Pinpoint the cell where the given text exists, returning its (x, y) midpoint coordinate. 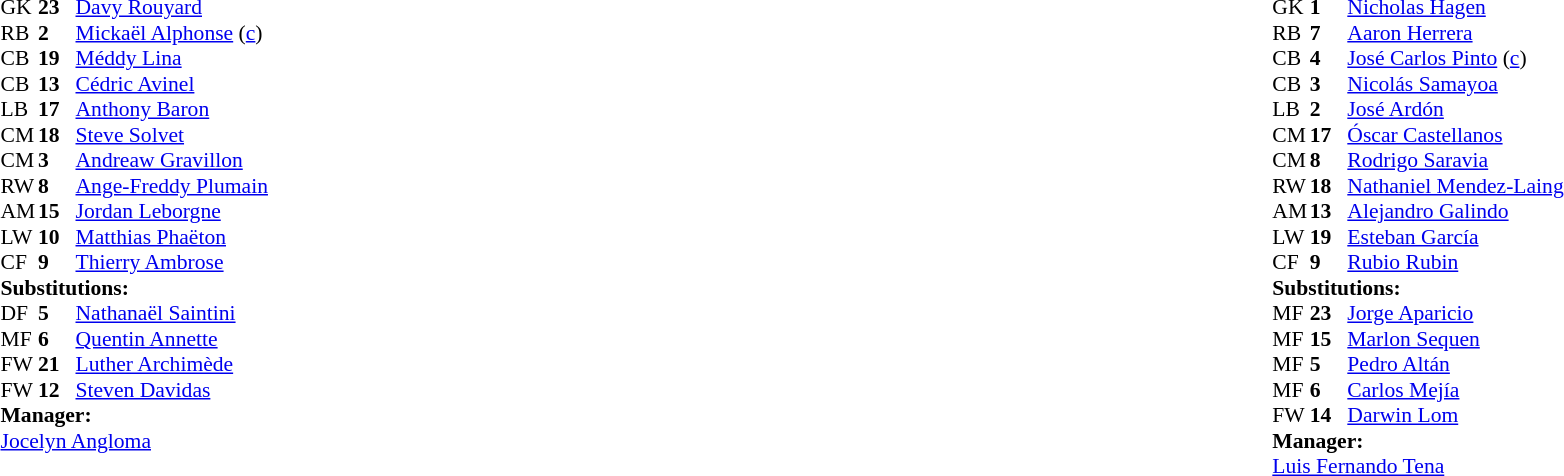
Nathanaël Saintini (172, 313)
Méddy Lina (172, 59)
Marlon Sequen (1455, 339)
Jorge Aparicio (1455, 313)
Nicolás Samayoa (1455, 84)
7 (1329, 33)
23 (1329, 313)
Rodrigo Saravia (1455, 161)
Aaron Herrera (1455, 33)
Matthias Phaëton (172, 237)
Andreaw Gravillon (172, 161)
Ange-Freddy Plumain (172, 186)
José Ardón (1455, 109)
Nathaniel Mendez-Laing (1455, 186)
Anthony Baron (172, 109)
Jocelyn Angloma (134, 441)
Alejandro Galindo (1455, 211)
DF (19, 313)
Jordan Leborgne (172, 211)
Esteban García (1455, 237)
Thierry Ambrose (172, 263)
10 (57, 237)
Steve Solvet (172, 135)
Luther Archimède (172, 365)
Rubio Rubin (1455, 263)
José Carlos Pinto (c) (1455, 59)
Pedro Altán (1455, 365)
Darwin Lom (1455, 415)
14 (1329, 415)
Steven Davidas (172, 390)
12 (57, 390)
Cédric Avinel (172, 84)
21 (57, 365)
Quentin Annette (172, 339)
4 (1329, 59)
Óscar Castellanos (1455, 135)
Carlos Mejía (1455, 390)
Mickaël Alphonse (c) (172, 33)
